From the cell containing the given text, extract its center point as [x, y] coordinate. 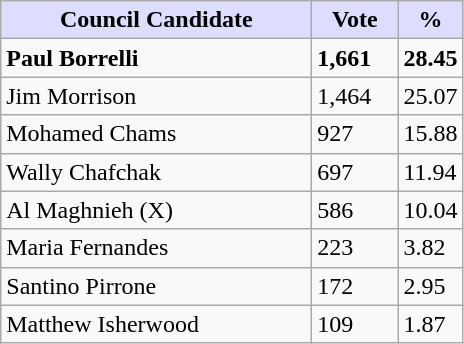
Maria Fernandes [156, 248]
1,464 [355, 96]
Paul Borrelli [156, 58]
Matthew Isherwood [156, 324]
Wally Chafchak [156, 172]
11.94 [430, 172]
10.04 [430, 210]
% [430, 20]
Council Candidate [156, 20]
28.45 [430, 58]
2.95 [430, 286]
15.88 [430, 134]
3.82 [430, 248]
Jim Morrison [156, 96]
25.07 [430, 96]
109 [355, 324]
697 [355, 172]
586 [355, 210]
Santino Pirrone [156, 286]
1.87 [430, 324]
1,661 [355, 58]
Mohamed Chams [156, 134]
172 [355, 286]
927 [355, 134]
Al Maghnieh (X) [156, 210]
Vote [355, 20]
223 [355, 248]
